Find where the given text appears and provide that cell's center as (x, y) coordinate. 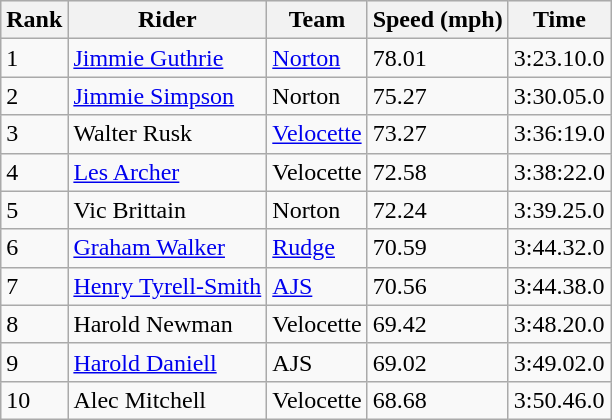
3:39.25.0 (559, 210)
3:30.05.0 (559, 96)
68.68 (438, 400)
73.27 (438, 134)
Rudge (317, 248)
Team (317, 20)
Alec Mitchell (168, 400)
Harold Newman (168, 324)
3:38:22.0 (559, 172)
Les Archer (168, 172)
78.01 (438, 58)
72.24 (438, 210)
3:36:19.0 (559, 134)
Graham Walker (168, 248)
70.59 (438, 248)
72.58 (438, 172)
3 (34, 134)
3:48.20.0 (559, 324)
10 (34, 400)
69.42 (438, 324)
5 (34, 210)
Harold Daniell (168, 362)
75.27 (438, 96)
3:23.10.0 (559, 58)
69.02 (438, 362)
2 (34, 96)
6 (34, 248)
3:44.38.0 (559, 286)
7 (34, 286)
Rider (168, 20)
1 (34, 58)
Jimmie Simpson (168, 96)
9 (34, 362)
Jimmie Guthrie (168, 58)
3:50.46.0 (559, 400)
Rank (34, 20)
Walter Rusk (168, 134)
3:49.02.0 (559, 362)
3:44.32.0 (559, 248)
Henry Tyrell-Smith (168, 286)
Vic Brittain (168, 210)
70.56 (438, 286)
8 (34, 324)
Speed (mph) (438, 20)
Time (559, 20)
4 (34, 172)
